Capture the cell that displays the provided text and extract its [x, y] central coordinate. 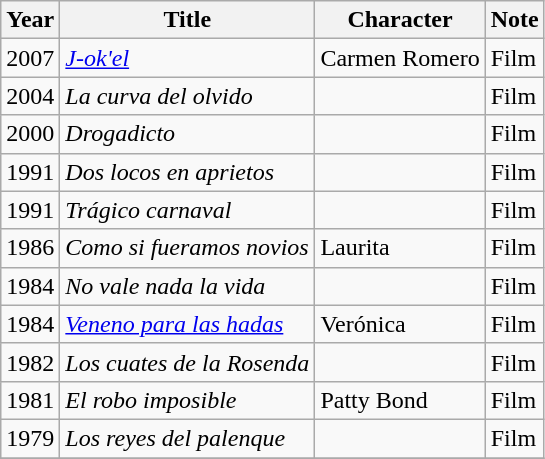
Laurita [400, 248]
Dos locos en aprietos [188, 172]
Los cuates de la Rosenda [188, 362]
Drogadicto [188, 134]
Title [188, 20]
Veneno para las hadas [188, 324]
Patty Bond [400, 400]
1986 [30, 248]
1981 [30, 400]
Verónica [400, 324]
Trágico carnaval [188, 210]
2000 [30, 134]
Year [30, 20]
J-ok'el [188, 58]
Los reyes del palenque [188, 438]
La curva del olvido [188, 96]
Carmen Romero [400, 58]
2007 [30, 58]
Note [514, 20]
El robo imposible [188, 400]
No vale nada la vida [188, 286]
Como si fueramos novios [188, 248]
1982 [30, 362]
1979 [30, 438]
Character [400, 20]
2004 [30, 96]
